Find where the given text appears and provide that cell's center as (x, y) coordinate. 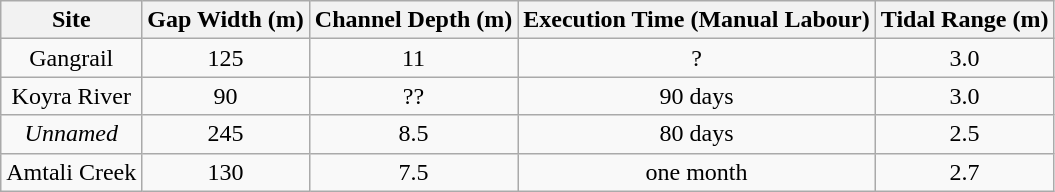
80 days (697, 134)
Amtali Creek (72, 172)
Channel Depth (m) (413, 20)
90 days (697, 96)
?? (413, 96)
8.5 (413, 134)
Koyra River (72, 96)
2.7 (964, 172)
Gap Width (m) (226, 20)
130 (226, 172)
Gangrail (72, 58)
one month (697, 172)
90 (226, 96)
245 (226, 134)
Execution Time (Manual Labour) (697, 20)
Site (72, 20)
125 (226, 58)
? (697, 58)
Unnamed (72, 134)
11 (413, 58)
7.5 (413, 172)
2.5 (964, 134)
Tidal Range (m) (964, 20)
